Determine the (x, y) coordinate at the center of the cell enclosing the given text.  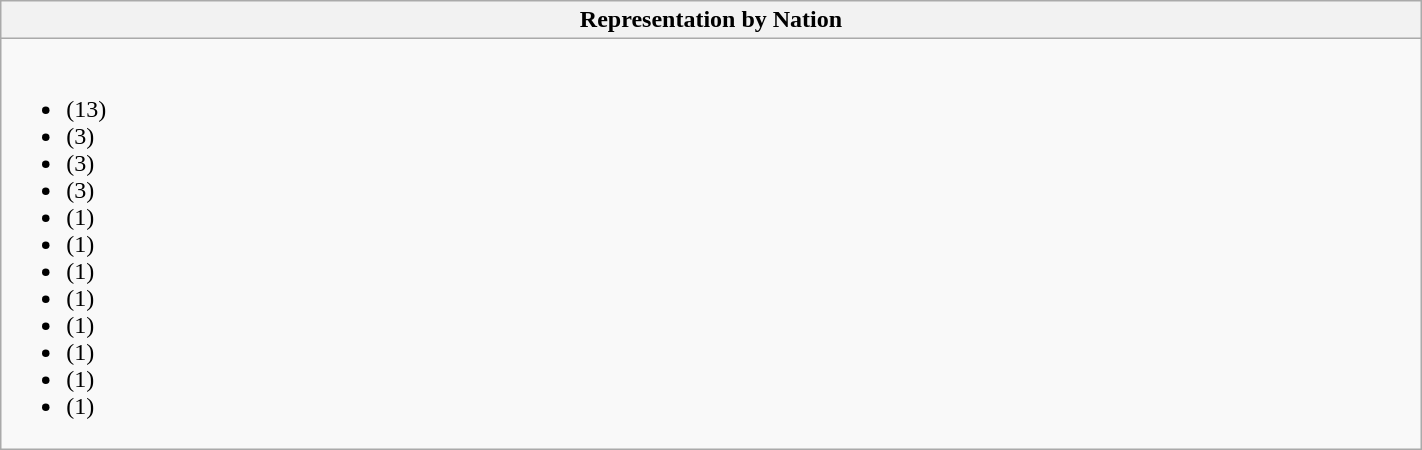
Representation by Nation (711, 20)
(13) (3) (3) (3) (1) (1) (1) (1) (1) (1) (1) (1) (711, 244)
